Return [X, Y] of the center of cell containing provided text 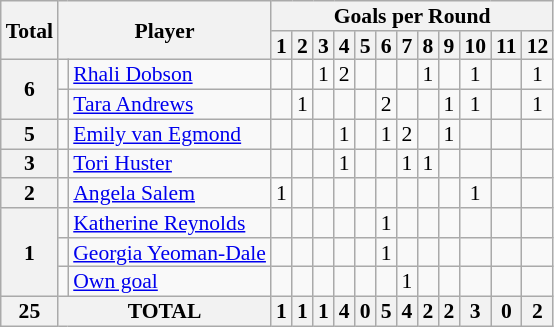
10 [475, 46]
12 [538, 46]
11 [506, 46]
7 [408, 46]
Total [30, 30]
25 [30, 312]
TOTAL [164, 312]
Georgia Yeoman-Dale [170, 253]
8 [428, 46]
Katherine Reynolds [170, 223]
Own goal [170, 282]
Player [164, 30]
Goals per Round [412, 16]
Emily van Egmond [170, 134]
Tori Huster [170, 164]
Rhali Dobson [170, 75]
9 [448, 46]
Tara Andrews [170, 105]
Angela Salem [170, 193]
